Search for the cell housing the specified text and yield its [X, Y] center coordinate. 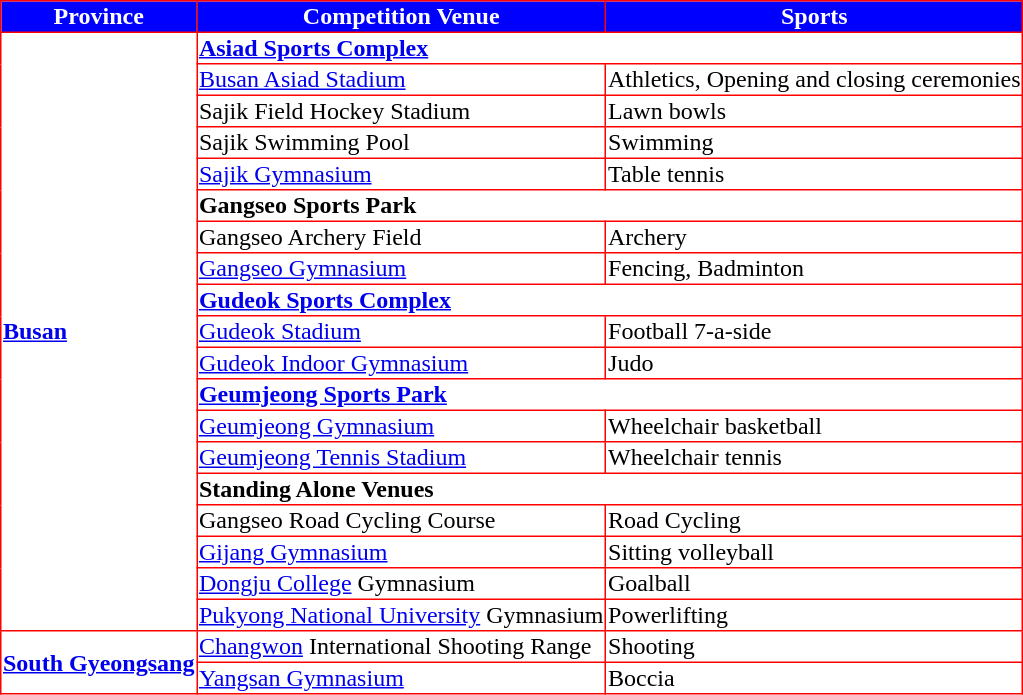
Football 7-a-side [814, 332]
Wheelchair tennis [814, 458]
Shooting [814, 647]
Gangseo Sports Park [610, 206]
Road Cycling [814, 521]
South Gyeongsang [99, 662]
Athletics, Opening and closing ceremonies [814, 80]
Yangsan Gymnasium [402, 678]
Gudeok Stadium [402, 332]
Sajik Swimming Pool [402, 143]
Fencing, Badminton [814, 269]
Busan [99, 331]
Geumjeong Tennis Stadium [402, 458]
Gangseo Gymnasium [402, 269]
Asiad Sports Complex [610, 48]
Gangseo Archery Field [402, 237]
Geumjeong Gymnasium [402, 426]
Standing Alone Venues [610, 489]
Gangseo Road Cycling Course [402, 521]
Pukyong National University Gymnasium [402, 615]
Province [99, 17]
Competition Venue [402, 17]
Geumjeong Sports Park [610, 395]
Sitting volleyball [814, 552]
Sajik Field Hockey Stadium [402, 111]
Boccia [814, 678]
Gudeok Indoor Gymnasium [402, 363]
Busan Asiad Stadium [402, 80]
Changwon International Shooting Range [402, 647]
Dongju College Gymnasium [402, 584]
Powerlifting [814, 615]
Table tennis [814, 174]
Lawn bowls [814, 111]
Wheelchair basketball [814, 426]
Gudeok Sports Complex [610, 300]
Goalball [814, 584]
Archery [814, 237]
Sports [814, 17]
Swimming [814, 143]
Judo [814, 363]
Sajik Gymnasium [402, 174]
Gijang Gymnasium [402, 552]
